Provide the [X, Y] coordinate of the cell's center where the given text is located.  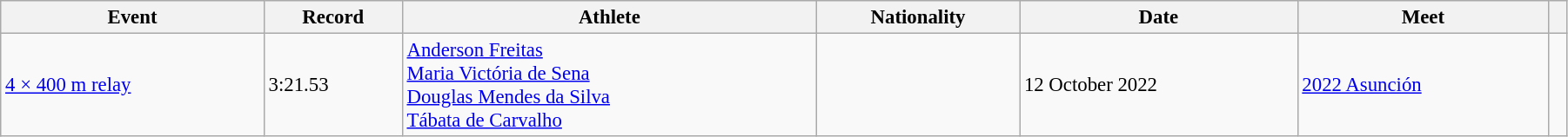
12 October 2022 [1159, 85]
Nationality [917, 17]
Athlete [609, 17]
2022 Asunción [1424, 85]
Record [332, 17]
3:21.53 [332, 85]
Date [1159, 17]
Meet [1424, 17]
4 × 400 m relay [132, 85]
Anderson FreitasMaria Victória de SenaDouglas Mendes da SilvaTábata de Carvalho [609, 85]
Event [132, 17]
